Identify which cell holds the provided text, then report its (x, y) central coordinate. 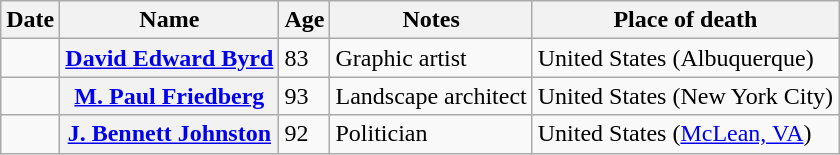
Date (30, 20)
93 (304, 96)
David Edward Byrd (170, 58)
J. Bennett Johnston (170, 134)
United States (Albuquerque) (685, 58)
United States (McLean, VA) (685, 134)
Graphic artist (431, 58)
Place of death (685, 20)
Politician (431, 134)
Age (304, 20)
United States (New York City) (685, 96)
83 (304, 58)
Name (170, 20)
M. Paul Friedberg (170, 96)
92 (304, 134)
Landscape architect (431, 96)
Notes (431, 20)
